Locate the cell with the specified text and output its (x, y) center coordinate. 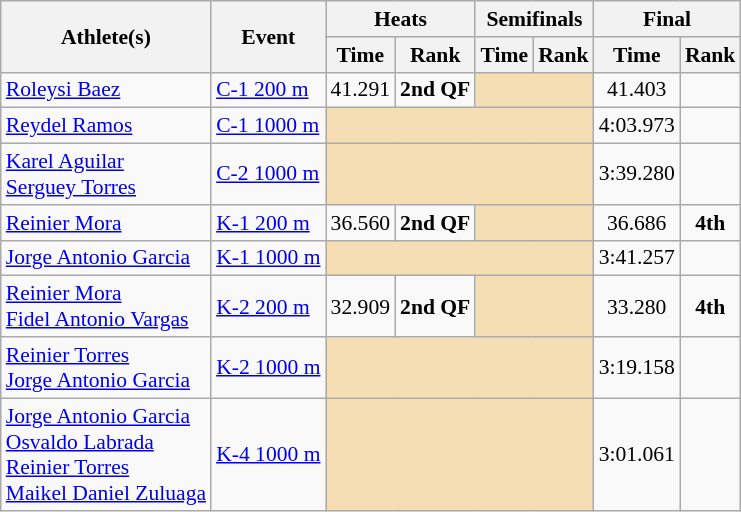
41.403 (637, 90)
K-1 1000 m (268, 258)
Event (268, 36)
Reinier MoraFidel Antonio Vargas (106, 306)
Karel AguilarSerguey Torres (106, 174)
3:19.158 (637, 368)
Reinier Mora (106, 223)
Athlete(s) (106, 36)
Roleysi Baez (106, 90)
Final (668, 19)
3:39.280 (637, 174)
C-1 200 m (268, 90)
Reydel Ramos (106, 126)
Jorge Antonio Garcia (106, 258)
3:01.061 (637, 454)
K-2 200 m (268, 306)
K-1 200 m (268, 223)
K-2 1000 m (268, 368)
36.686 (637, 223)
32.909 (360, 306)
4:03.973 (637, 126)
Jorge Antonio GarciaOsvaldo LabradaReinier TorresMaikel Daniel Zuluaga (106, 454)
C-1 1000 m (268, 126)
Reinier TorresJorge Antonio Garcia (106, 368)
41.291 (360, 90)
C-2 1000 m (268, 174)
Heats (401, 19)
3:41.257 (637, 258)
36.560 (360, 223)
33.280 (637, 306)
Semifinals (534, 19)
K-4 1000 m (268, 454)
